Find where the given text appears and provide that cell's center as [X, Y] coordinate. 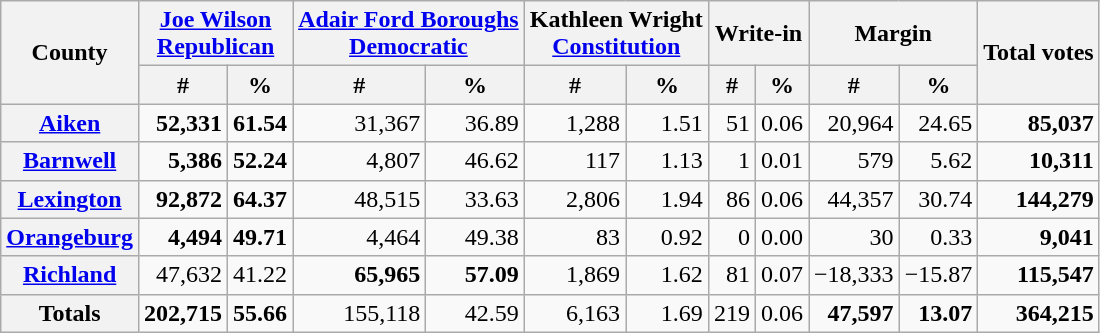
10,311 [1039, 161]
115,547 [1039, 275]
5,386 [182, 161]
1.94 [668, 199]
30 [854, 237]
46.62 [475, 161]
155,118 [360, 313]
85,037 [1039, 123]
Lexington [70, 199]
13.07 [938, 313]
4,464 [360, 237]
Richland [70, 275]
202,715 [182, 313]
Joe WilsonRepublican [215, 34]
364,215 [1039, 313]
51 [732, 123]
Totals [70, 313]
−15.87 [938, 275]
47,597 [854, 313]
81 [732, 275]
9,041 [1039, 237]
0.01 [782, 161]
92,872 [182, 199]
24.65 [938, 123]
Total votes [1039, 52]
1.13 [668, 161]
Barnwell [70, 161]
48,515 [360, 199]
6,163 [574, 313]
83 [574, 237]
41.22 [260, 275]
52,331 [182, 123]
64.37 [260, 199]
Write-in [758, 34]
579 [854, 161]
61.54 [260, 123]
−18,333 [854, 275]
30.74 [938, 199]
44,357 [854, 199]
33.63 [475, 199]
57.09 [475, 275]
1.62 [668, 275]
0.33 [938, 237]
1.51 [668, 123]
1.69 [668, 313]
0.07 [782, 275]
0 [732, 237]
1,869 [574, 275]
1 [732, 161]
65,965 [360, 275]
Margin [892, 34]
Orangeburg [70, 237]
49.71 [260, 237]
2,806 [574, 199]
20,964 [854, 123]
Aiken [70, 123]
219 [732, 313]
5.62 [938, 161]
47,632 [182, 275]
4,807 [360, 161]
0.92 [668, 237]
Kathleen WrightConstitution [616, 34]
County [70, 52]
144,279 [1039, 199]
86 [732, 199]
52.24 [260, 161]
36.89 [475, 123]
55.66 [260, 313]
1,288 [574, 123]
4,494 [182, 237]
117 [574, 161]
49.38 [475, 237]
Adair Ford BoroughsDemocratic [409, 34]
42.59 [475, 313]
0.00 [782, 237]
31,367 [360, 123]
